Identify which cell holds the provided text, then report its (X, Y) central coordinate. 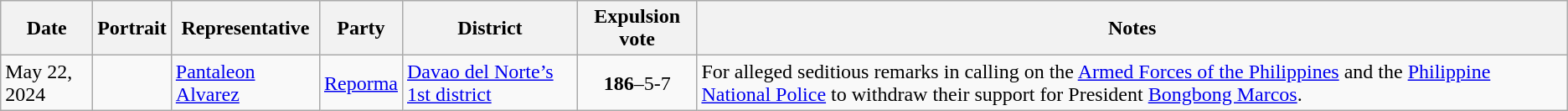
Reporma (360, 82)
Date (47, 29)
Portrait (132, 29)
186–5-7 (637, 82)
Expulsion vote (637, 29)
District (489, 29)
Notes (1132, 29)
Pantaleon Alvarez (245, 82)
Davao del Norte’s 1st district (489, 82)
May 22, 2024 (47, 82)
Party (360, 29)
Representative (245, 29)
